Capture the cell that displays the provided text and extract its (X, Y) central coordinate. 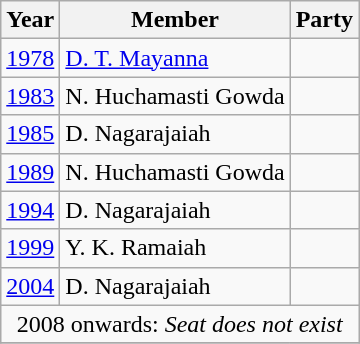
Member (175, 20)
Party (324, 20)
1983 (30, 96)
1999 (30, 248)
1985 (30, 134)
2004 (30, 286)
1978 (30, 58)
1994 (30, 210)
1989 (30, 172)
Y. K. Ramaiah (175, 248)
Year (30, 20)
D. T. Mayanna (175, 58)
2008 onwards: Seat does not exist (180, 324)
